Output the (X, Y) coordinate of the center of the cell containing the given text.  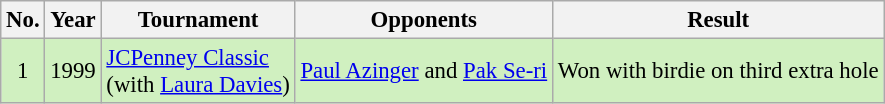
No. (23, 20)
Opponents (424, 20)
Tournament (198, 20)
Won with birdie on third extra hole (718, 72)
Paul Azinger and Pak Se-ri (424, 72)
Result (718, 20)
Year (73, 20)
1999 (73, 72)
1 (23, 72)
JCPenney Classic(with Laura Davies) (198, 72)
